For the text-containing cell, return its midpoint in [x, y] coordinate format. 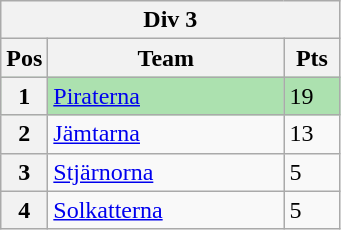
Team [166, 58]
Solkatterna [166, 210]
Pos [24, 58]
3 [24, 172]
Div 3 [170, 20]
2 [24, 134]
Jämtarna [166, 134]
Piraterna [166, 96]
Pts [312, 58]
19 [312, 96]
4 [24, 210]
13 [312, 134]
1 [24, 96]
Stjärnorna [166, 172]
